Output the [X, Y] coordinate of the center of the cell containing the given text.  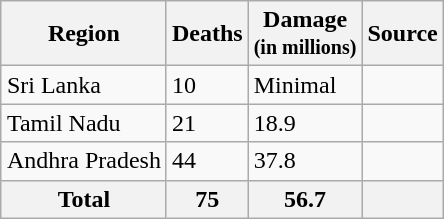
Minimal [305, 85]
Source [402, 34]
18.9 [305, 123]
10 [207, 85]
56.7 [305, 199]
Sri Lanka [84, 85]
44 [207, 161]
75 [207, 199]
Andhra Pradesh [84, 161]
Region [84, 34]
Damage(in millions) [305, 34]
Total [84, 199]
Deaths [207, 34]
37.8 [305, 161]
21 [207, 123]
Tamil Nadu [84, 123]
